Find where the given text appears and provide that cell's center as (x, y) coordinate. 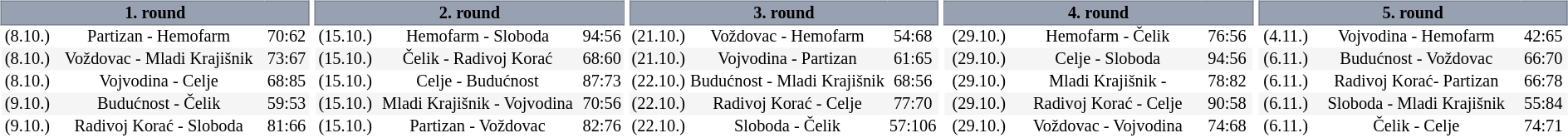
68:56 (914, 81)
Radivoj Korać- Partizan (1417, 81)
57:106 (914, 126)
Vojvodina - Hemofarm (1417, 37)
Hemofarm - Sloboda (478, 37)
76:56 (1227, 37)
70:56 (601, 105)
2. round (470, 12)
Mladi Krajišnik - Vojvodina (478, 105)
87:73 (601, 81)
Čelik - Celje (1417, 126)
Vojvodina - Partizan (787, 60)
Budućnost - Voždovac (1417, 60)
Voždovac - Hemofarm (787, 37)
55:84 (1543, 105)
90:58 (1227, 105)
59:53 (287, 105)
Hemofarm - Čelik (1108, 37)
Celje - Sloboda (1108, 60)
Budućnost - Mladi Krajišnik (787, 81)
78:82 (1227, 81)
(4.11.) (1286, 37)
66:78 (1543, 81)
Sloboda - Mladi Krajišnik (1417, 105)
54:68 (914, 37)
73:67 (287, 60)
Voždovac - Vojvodina (1108, 126)
Mladi Krajišnik - (1108, 81)
Celje - Budućnost (478, 81)
74:68 (1227, 126)
70:62 (287, 37)
Budućnost - Čelik (159, 105)
Voždovac - Mladi Krajišnik (159, 60)
82:76 (601, 126)
66:70 (1543, 60)
61:65 (914, 60)
Vojvodina - Celje (159, 81)
77:70 (914, 105)
68:60 (601, 60)
Čelik - Radivoj Korać (478, 60)
5. round (1414, 12)
42:65 (1543, 37)
81:66 (287, 126)
1. round (154, 12)
Radivoj Korać - Sloboda (159, 126)
68:85 (287, 81)
Partizan - Hemofarm (159, 37)
Partizan - Voždovac (478, 126)
74:71 (1543, 126)
Sloboda - Čelik (787, 126)
3. round (784, 12)
4. round (1098, 12)
